From the cell containing the given text, extract its center point as [x, y] coordinate. 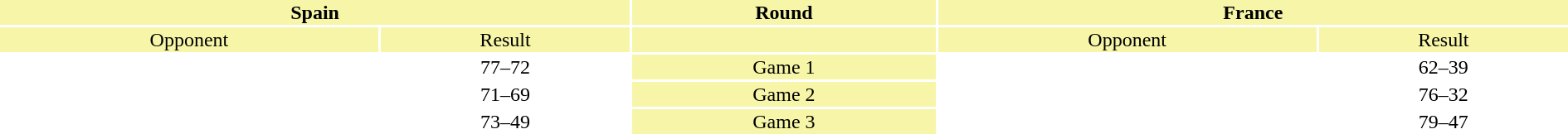
71–69 [505, 94]
Round [784, 12]
77–72 [505, 67]
62–39 [1444, 67]
73–49 [505, 122]
Game 3 [784, 122]
Game 2 [784, 94]
79–47 [1444, 122]
Game 1 [784, 67]
France [1253, 12]
76–32 [1444, 94]
Spain [315, 12]
